Scan for the cell matching the given text and deliver its (x, y) coordinate at center. 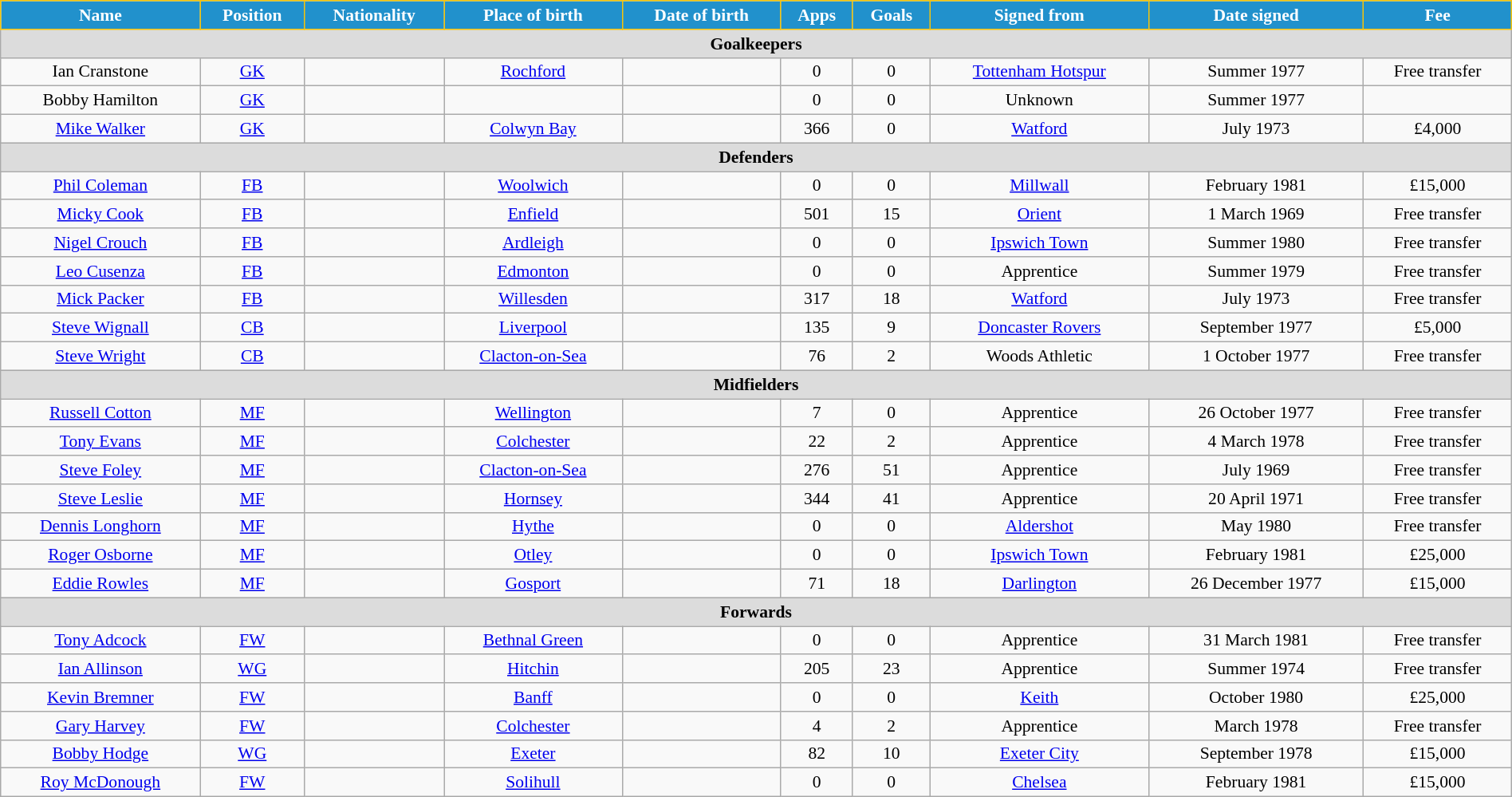
Banff (533, 697)
Steve Wright (100, 357)
Woods Athletic (1039, 357)
Steve Leslie (100, 499)
41 (892, 499)
Ian Cranstone (100, 72)
7 (817, 413)
Mick Packer (100, 299)
Nigel Crouch (100, 243)
Kevin Bremner (100, 697)
Place of birth (533, 15)
Enfield (533, 215)
Eddie Rowles (100, 584)
9 (892, 328)
July 1969 (1256, 470)
344 (817, 499)
Phil Coleman (100, 186)
Chelsea (1039, 783)
Solihull (533, 783)
Apps (817, 15)
1 October 1977 (1256, 357)
Summer 1980 (1256, 243)
4 (817, 726)
Colwyn Bay (533, 129)
31 March 1981 (1256, 641)
Date signed (1256, 15)
May 1980 (1256, 527)
10 (892, 754)
Bobby Hamilton (100, 101)
Ardleigh (533, 243)
Bobby Hodge (100, 754)
23 (892, 669)
Goals (892, 15)
Millwall (1039, 186)
51 (892, 470)
Gary Harvey (100, 726)
Signed from (1039, 15)
Goalkeepers (756, 44)
135 (817, 328)
317 (817, 299)
Exeter (533, 754)
Doncaster Rovers (1039, 328)
Steve Foley (100, 470)
Fee (1437, 15)
Forwards (756, 612)
Midfielders (756, 385)
1 March 1969 (1256, 215)
76 (817, 357)
Steve Wignall (100, 328)
Russell Cotton (100, 413)
Hornsey (533, 499)
82 (817, 754)
Otley (533, 555)
501 (817, 215)
Tony Adcock (100, 641)
Summer 1979 (1256, 271)
276 (817, 470)
Gosport (533, 584)
4 March 1978 (1256, 442)
Ian Allinson (100, 669)
366 (817, 129)
£5,000 (1437, 328)
Liverpool (533, 328)
Hitchin (533, 669)
Tony Evans (100, 442)
Position (252, 15)
205 (817, 669)
20 April 1971 (1256, 499)
Date of birth (702, 15)
26 December 1977 (1256, 584)
Rochford (533, 72)
Leo Cusenza (100, 271)
September 1977 (1256, 328)
Name (100, 15)
Willesden (533, 299)
Unknown (1039, 101)
Aldershot (1039, 527)
Mike Walker (100, 129)
Dennis Longhorn (100, 527)
Wellington (533, 413)
Roger Osborne (100, 555)
Roy McDonough (100, 783)
Summer 1974 (1256, 669)
26 October 1977 (1256, 413)
Darlington (1039, 584)
Keith (1039, 697)
Hythe (533, 527)
Orient (1039, 215)
Woolwich (533, 186)
Exeter City (1039, 754)
October 1980 (1256, 697)
71 (817, 584)
15 (892, 215)
Edmonton (533, 271)
March 1978 (1256, 726)
Tottenham Hotspur (1039, 72)
September 1978 (1256, 754)
Defenders (756, 157)
Nationality (375, 15)
Micky Cook (100, 215)
£4,000 (1437, 129)
22 (817, 442)
Bethnal Green (533, 641)
